Provide the [X, Y] coordinate of the cell's center where the given text is located.  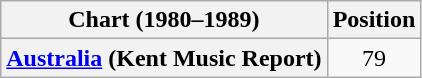
Chart (1980–1989) [164, 20]
Australia (Kent Music Report) [164, 58]
79 [374, 58]
Position [374, 20]
